Find where the given text appears and provide that cell's center as (X, Y) coordinate. 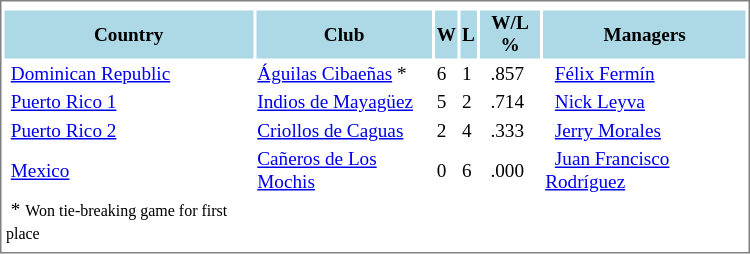
.714 (510, 103)
Águilas Cibaeñas * (344, 75)
L (469, 34)
.333 (510, 131)
.857 (510, 75)
Managers (645, 34)
Mexico (128, 171)
0 (446, 171)
Club (344, 34)
Puerto Rico 2 (128, 131)
Country (128, 34)
Dominican Republic (128, 75)
Nick Leyva (645, 103)
Cañeros de Los Mochis (344, 171)
Félix Fermín (645, 75)
W/L % (510, 34)
W (446, 34)
Jerry Morales (645, 131)
Criollos de Caguas (344, 131)
Indios de Mayagüez (344, 103)
Juan Francisco Rodríguez (645, 171)
4 (469, 131)
Puerto Rico 1 (128, 103)
1 (469, 75)
5 (446, 103)
* Won tie-breaking game for first place (128, 222)
.000 (510, 171)
